Return the (x, y) coordinate for the center point of the cell that contains the specified text.  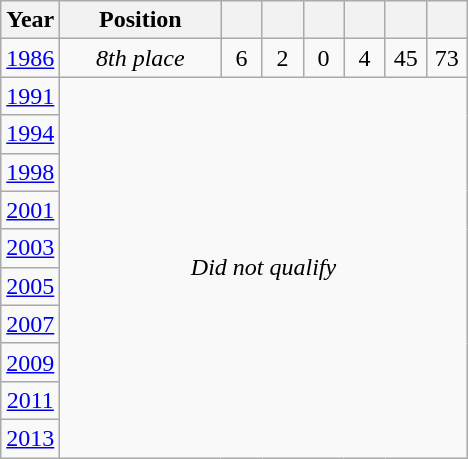
2009 (30, 362)
Did not qualify (264, 268)
45 (406, 58)
2007 (30, 324)
2011 (30, 400)
1998 (30, 172)
Year (30, 20)
1991 (30, 96)
Position (140, 20)
2013 (30, 438)
4 (364, 58)
2003 (30, 248)
2005 (30, 286)
2001 (30, 210)
8th place (140, 58)
1986 (30, 58)
0 (324, 58)
6 (242, 58)
1994 (30, 134)
2 (282, 58)
73 (446, 58)
